Extract the [X, Y] coordinate from the center of the cell holding the provided text.  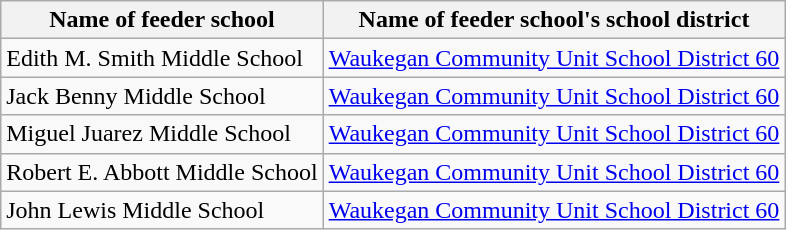
Miguel Juarez Middle School [162, 134]
Robert E. Abbott Middle School [162, 172]
Name of feeder school [162, 20]
John Lewis Middle School [162, 210]
Edith M. Smith Middle School [162, 58]
Jack Benny Middle School [162, 96]
Name of feeder school's school district [554, 20]
